From the cell containing the given text, extract its center point as [X, Y] coordinate. 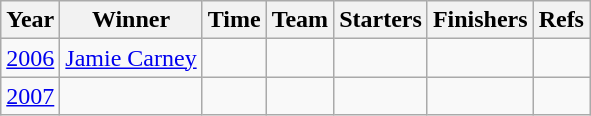
Refs [561, 20]
2007 [30, 96]
Starters [381, 20]
Jamie Carney [131, 58]
Winner [131, 20]
Team [300, 20]
Year [30, 20]
2006 [30, 58]
Time [234, 20]
Finishers [480, 20]
